Pinpoint the cell where the given text exists, returning its (x, y) midpoint coordinate. 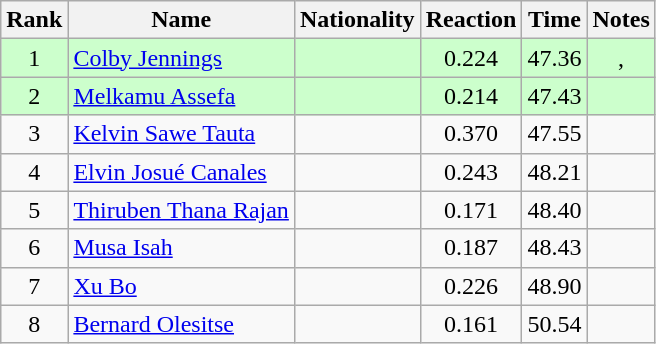
Time (554, 20)
0.187 (471, 248)
Name (182, 20)
0.171 (471, 210)
Thiruben Thana Rajan (182, 210)
Nationality (357, 20)
47.55 (554, 134)
0.370 (471, 134)
Notes (621, 20)
0.161 (471, 324)
Musa Isah (182, 248)
47.43 (554, 96)
48.40 (554, 210)
Reaction (471, 20)
7 (34, 286)
3 (34, 134)
1 (34, 58)
5 (34, 210)
Elvin Josué Canales (182, 172)
, (621, 58)
4 (34, 172)
Xu Bo (182, 286)
0.224 (471, 58)
0.243 (471, 172)
Rank (34, 20)
48.21 (554, 172)
Kelvin Sawe Tauta (182, 134)
47.36 (554, 58)
48.90 (554, 286)
0.214 (471, 96)
2 (34, 96)
0.226 (471, 286)
8 (34, 324)
6 (34, 248)
48.43 (554, 248)
Colby Jennings (182, 58)
Bernard Olesitse (182, 324)
Melkamu Assefa (182, 96)
50.54 (554, 324)
